Determine the (X, Y) coordinate at the center of the cell enclosing the given text.  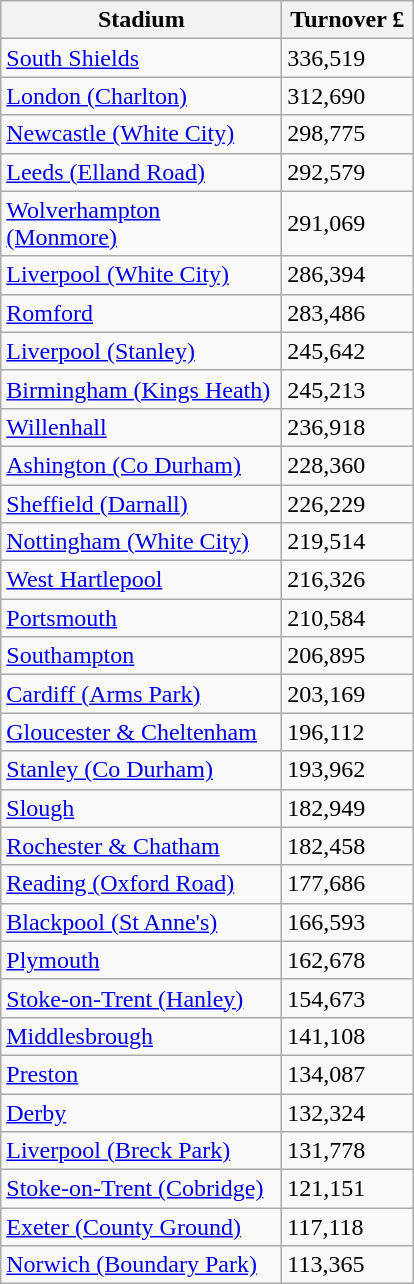
Cardiff (Arms Park) (142, 694)
193,962 (348, 770)
Willenhall (142, 427)
228,360 (348, 465)
182,949 (348, 808)
121,151 (348, 1189)
216,326 (348, 580)
Blackpool (St Anne's) (142, 922)
Reading (Oxford Road) (142, 884)
Nottingham (White City) (142, 542)
131,778 (348, 1151)
Wolverhampton (Monmore) (142, 224)
Southampton (142, 656)
245,642 (348, 351)
Liverpool (Breck Park) (142, 1151)
Sheffield (Darnall) (142, 503)
286,394 (348, 275)
336,519 (348, 58)
Romford (142, 313)
Turnover £ (348, 20)
Birmingham (Kings Heath) (142, 389)
117,118 (348, 1227)
132,324 (348, 1113)
Liverpool (Stanley) (142, 351)
Preston (142, 1074)
Stoke-on-Trent (Cobridge) (142, 1189)
162,678 (348, 960)
Stoke-on-Trent (Hanley) (142, 998)
Gloucester & Cheltenham (142, 732)
Newcastle (White City) (142, 134)
141,108 (348, 1036)
236,918 (348, 427)
Ashington (Co Durham) (142, 465)
Stadium (142, 20)
London (Charlton) (142, 96)
Stanley (Co Durham) (142, 770)
166,593 (348, 922)
196,112 (348, 732)
Portsmouth (142, 618)
226,229 (348, 503)
West Hartlepool (142, 580)
298,775 (348, 134)
210,584 (348, 618)
219,514 (348, 542)
292,579 (348, 172)
177,686 (348, 884)
312,690 (348, 96)
134,087 (348, 1074)
203,169 (348, 694)
113,365 (348, 1265)
182,458 (348, 846)
Norwich (Boundary Park) (142, 1265)
Middlesbrough (142, 1036)
South Shields (142, 58)
Exeter (County Ground) (142, 1227)
283,486 (348, 313)
291,069 (348, 224)
Leeds (Elland Road) (142, 172)
245,213 (348, 389)
Rochester & Chatham (142, 846)
Plymouth (142, 960)
206,895 (348, 656)
Slough (142, 808)
Derby (142, 1113)
Liverpool (White City) (142, 275)
154,673 (348, 998)
